From the cell containing the given text, extract its center point as [X, Y] coordinate. 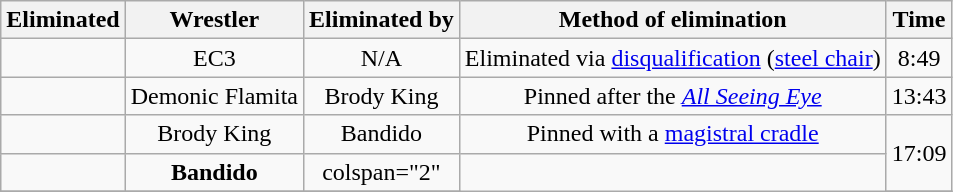
EC3 [214, 58]
colspan="2" [382, 172]
Pinned after the All Seeing Eye [672, 96]
Eliminated by [382, 20]
8:49 [919, 58]
Pinned with a magistral cradle [672, 134]
Time [919, 20]
Method of elimination [672, 20]
Eliminated [63, 20]
Wrestler [214, 20]
Demonic Flamita [214, 96]
17:09 [919, 153]
Eliminated via disqualification (steel chair) [672, 58]
N/A [382, 58]
13:43 [919, 96]
